Identify which cell holds the provided text, then report its (x, y) central coordinate. 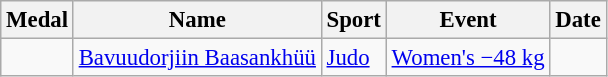
Date (578, 20)
Bavuudorjiin Baasankhüü (197, 58)
Sport (354, 20)
Name (197, 20)
Judo (354, 58)
Event (468, 20)
Medal (38, 20)
Women's −48 kg (468, 58)
